Find where the given text appears and provide that cell's center as (X, Y) coordinate. 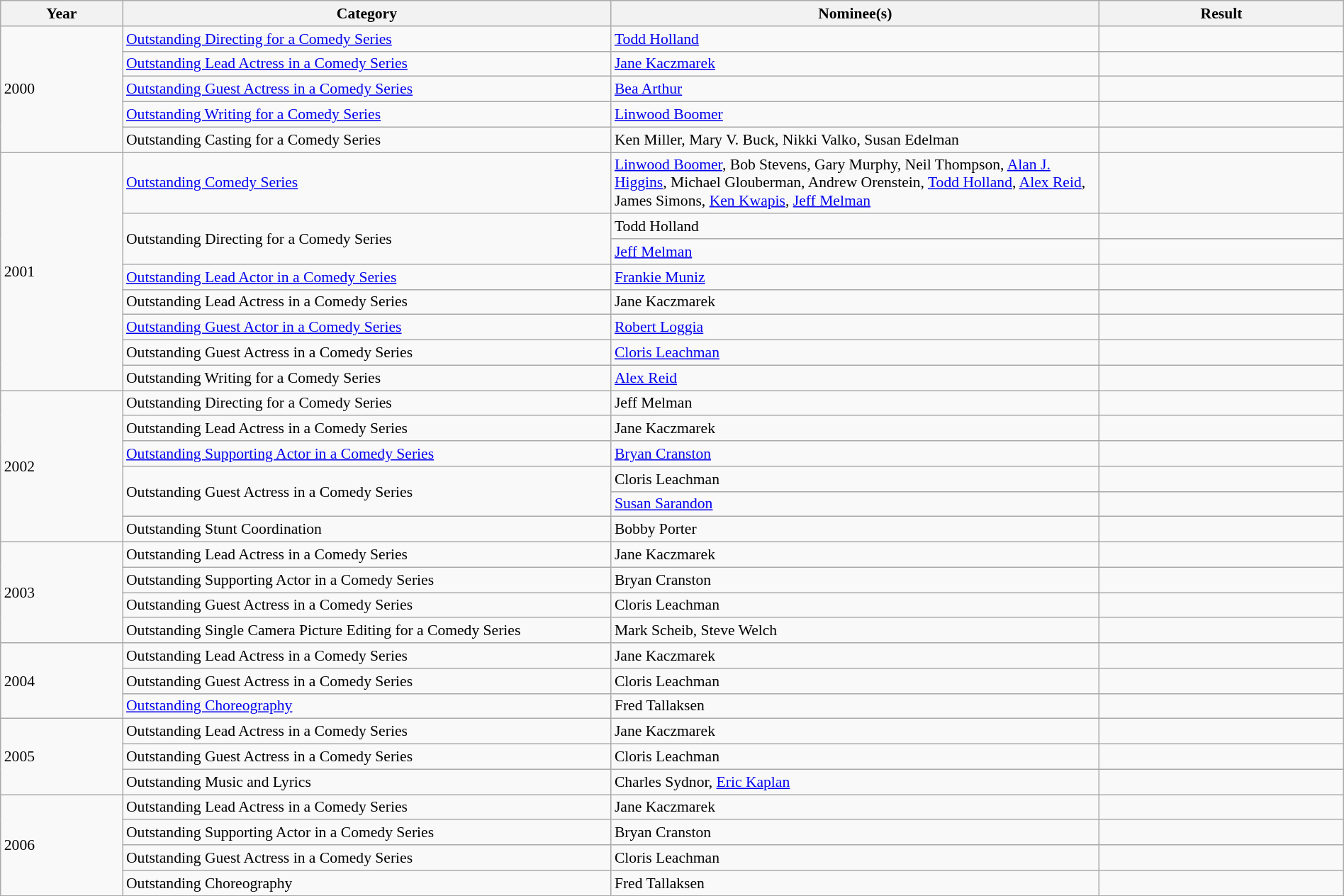
Ken Miller, Mary V. Buck, Nikki Valko, Susan Edelman (855, 140)
2003 (62, 593)
Alex Reid (855, 378)
2000 (62, 89)
Charles Sydnor, Eric Kaplan (855, 782)
Category (367, 13)
2002 (62, 466)
Bea Arthur (855, 89)
Outstanding Lead Actor in a Comedy Series (367, 277)
Outstanding Single Camera Picture Editing for a Comedy Series (367, 631)
2004 (62, 681)
Result (1222, 13)
Bobby Porter (855, 530)
Frankie Muniz (855, 277)
Mark Scheib, Steve Welch (855, 631)
Outstanding Guest Actor in a Comedy Series (367, 327)
Year (62, 13)
Outstanding Stunt Coordination (367, 530)
Robert Loggia (855, 327)
2001 (62, 271)
Nominee(s) (855, 13)
Outstanding Music and Lyrics (367, 782)
2006 (62, 845)
Susan Sarandon (855, 504)
2005 (62, 757)
Linwood Boomer (855, 115)
Outstanding Comedy Series (367, 183)
Outstanding Casting for a Comedy Series (367, 140)
